Find where the given text appears and provide that cell's center as (x, y) coordinate. 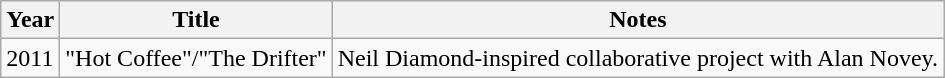
Year (30, 20)
Notes (638, 20)
"Hot Coffee"/"The Drifter" (196, 58)
2011 (30, 58)
Neil Diamond-inspired collaborative project with Alan Novey. (638, 58)
Title (196, 20)
